Scan for the cell matching the given text and deliver its [x, y] coordinate at center. 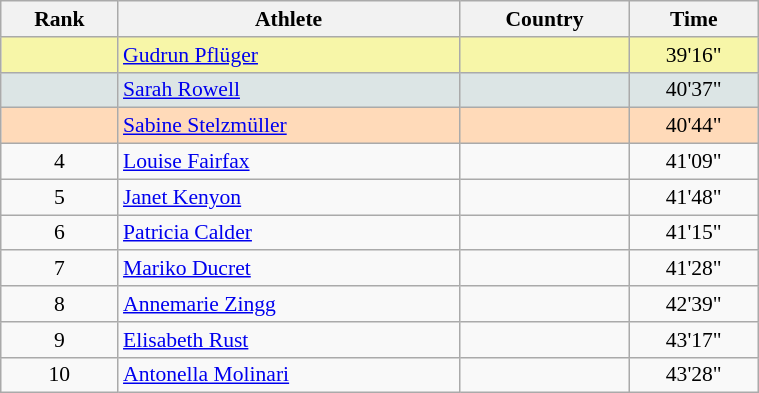
41'09" [694, 162]
Country [544, 19]
Patricia Calder [288, 233]
41'28" [694, 269]
Louise Fairfax [288, 162]
43'28" [694, 375]
Time [694, 19]
Sarah Rowell [288, 90]
39'16" [694, 55]
6 [60, 233]
Rank [60, 19]
7 [60, 269]
Janet Kenyon [288, 197]
Annemarie Zingg [288, 304]
43'17" [694, 340]
40'44" [694, 126]
Sabine Stelzmüller [288, 126]
Elisabeth Rust [288, 340]
41'15" [694, 233]
42'39" [694, 304]
9 [60, 340]
Gudrun Pflüger [288, 55]
Mariko Ducret [288, 269]
40'37" [694, 90]
Athlete [288, 19]
41'48" [694, 197]
10 [60, 375]
4 [60, 162]
Antonella Molinari [288, 375]
5 [60, 197]
8 [60, 304]
